Output the [x, y] coordinate of the center of the cell containing the given text.  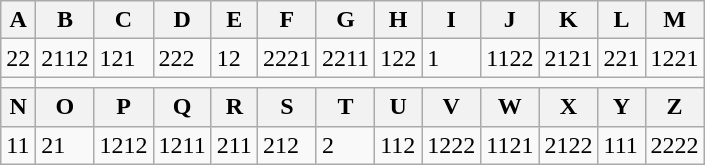
C [124, 20]
E [234, 20]
G [345, 20]
2221 [286, 58]
122 [398, 58]
2222 [674, 145]
2 [345, 145]
111 [622, 145]
1122 [510, 58]
I [452, 20]
H [398, 20]
S [286, 107]
2211 [345, 58]
T [345, 107]
P [124, 107]
L [622, 20]
U [398, 107]
Q [182, 107]
2112 [65, 58]
F [286, 20]
222 [182, 58]
1222 [452, 145]
N [18, 107]
112 [398, 145]
J [510, 20]
V [452, 107]
212 [286, 145]
O [65, 107]
1211 [182, 145]
D [182, 20]
1 [452, 58]
221 [622, 58]
Z [674, 107]
M [674, 20]
12 [234, 58]
2121 [568, 58]
21 [65, 145]
1221 [674, 58]
1212 [124, 145]
W [510, 107]
211 [234, 145]
Y [622, 107]
K [568, 20]
X [568, 107]
11 [18, 145]
1121 [510, 145]
22 [18, 58]
R [234, 107]
B [65, 20]
2122 [568, 145]
A [18, 20]
121 [124, 58]
